Return [X, Y] of the center of cell containing provided text 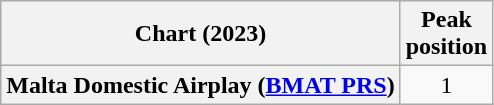
Malta Domestic Airplay (BMAT PRS) [200, 85]
Peakposition [446, 34]
1 [446, 85]
Chart (2023) [200, 34]
